Return (X, Y) of the center of cell containing provided text 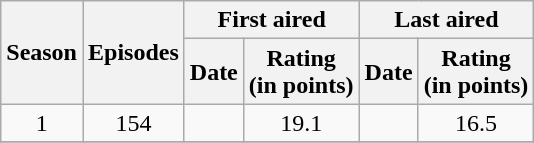
16.5 (476, 123)
First aired (272, 20)
Season (42, 52)
Episodes (133, 52)
154 (133, 123)
Last aired (446, 20)
19.1 (301, 123)
1 (42, 123)
